Identify which cell holds the provided text, then report its (X, Y) central coordinate. 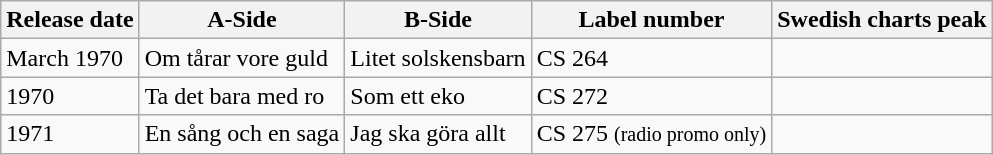
March 1970 (70, 58)
B-Side (438, 20)
Swedish charts peak (882, 20)
Om tårar vore guld (242, 58)
Jag ska göra allt (438, 134)
Litet solskensbarn (438, 58)
CS 275 (radio promo only) (652, 134)
Label number (652, 20)
Som ett eko (438, 96)
En sång och en saga (242, 134)
1971 (70, 134)
Ta det bara med ro (242, 96)
Release date (70, 20)
1970 (70, 96)
A-Side (242, 20)
CS 272 (652, 96)
CS 264 (652, 58)
